Capture the cell that displays the provided text and extract its [x, y] central coordinate. 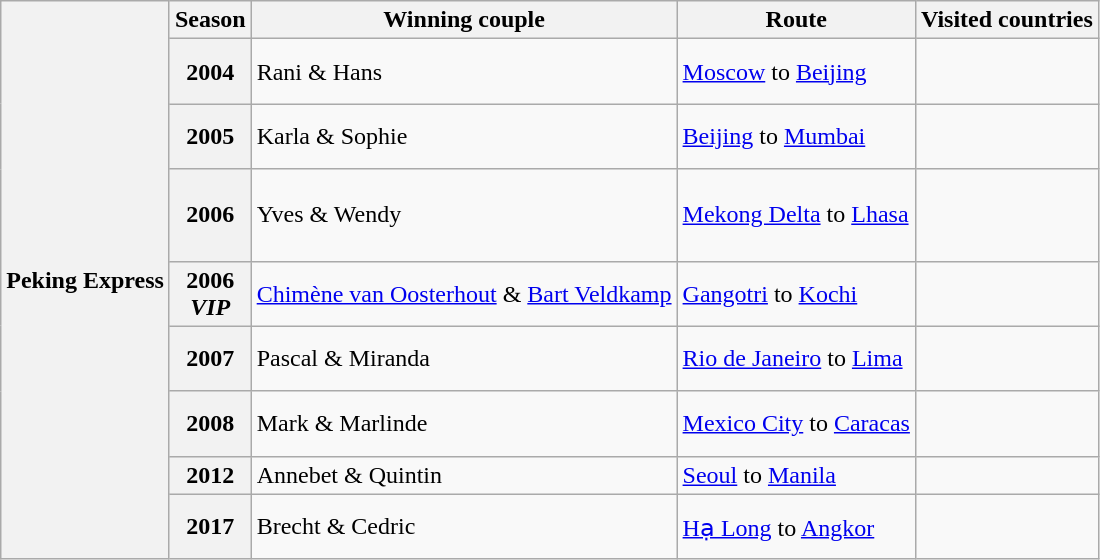
2006 [210, 215]
Visited countries [1006, 20]
Karla & Sophie [464, 136]
2017 [210, 526]
Mexico City to Caracas [796, 424]
Annebet & Quintin [464, 475]
Mekong Delta to Lhasa [796, 215]
Beijing to Mumbai [796, 136]
Rio de Janeiro to Lima [796, 358]
Moscow to Beijing [796, 72]
2005 [210, 136]
Mark & Marlinde [464, 424]
Route [796, 20]
Pascal & Miranda [464, 358]
2006VIP [210, 294]
Season [210, 20]
2004 [210, 72]
Chimène van Oosterhout & Bart Veldkamp [464, 294]
Yves & Wendy [464, 215]
Rani & Hans [464, 72]
Brecht & Cedric [464, 526]
Seoul to Manila [796, 475]
Winning couple [464, 20]
2007 [210, 358]
Gangotri to Kochi [796, 294]
2012 [210, 475]
Peking Express [86, 280]
Hạ Long to Angkor [796, 526]
2008 [210, 424]
